Return the (X, Y) coordinate for the center point of the cell that contains the specified text.  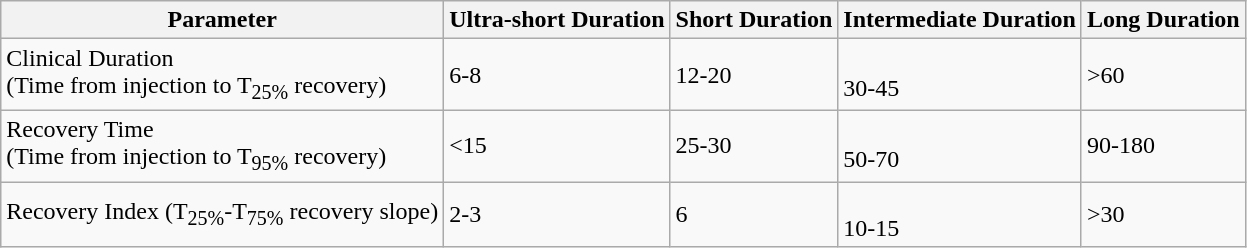
30-45 (960, 74)
Recovery Index (T25%-T75% recovery slope) (222, 214)
Recovery Time (Time from injection to T95% recovery) (222, 146)
12-20 (754, 74)
Clinical Duration (Time from injection to T25% recovery) (222, 74)
<15 (557, 146)
6 (754, 214)
90-180 (1163, 146)
>30 (1163, 214)
50-70 (960, 146)
>60 (1163, 74)
Ultra-short Duration (557, 20)
Parameter (222, 20)
6-8 (557, 74)
10-15 (960, 214)
Short Duration (754, 20)
25-30 (754, 146)
Long Duration (1163, 20)
Intermediate Duration (960, 20)
2-3 (557, 214)
